Return (X, Y) of the center of cell containing provided text 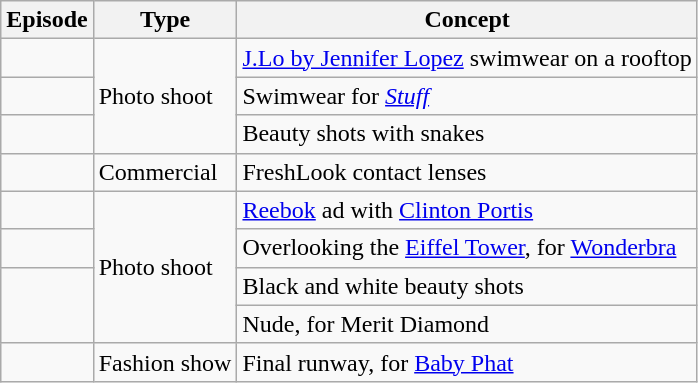
Commercial (165, 172)
Fashion show (165, 362)
Type (165, 20)
Beauty shots with snakes (467, 134)
Swimwear for Stuff (467, 96)
FreshLook contact lenses (467, 172)
Black and white beauty shots (467, 286)
Final runway, for Baby Phat (467, 362)
J.Lo by Jennifer Lopez swimwear on a rooftop (467, 58)
Nude, for Merit Diamond (467, 324)
Overlooking the Eiffel Tower, for Wonderbra (467, 248)
Concept (467, 20)
Episode (47, 20)
Reebok ad with Clinton Portis (467, 210)
